Search for the cell housing the specified text and yield its [x, y] center coordinate. 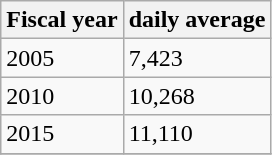
7,423 [197, 58]
Fiscal year [62, 20]
2005 [62, 58]
daily average [197, 20]
2010 [62, 96]
10,268 [197, 96]
11,110 [197, 134]
2015 [62, 134]
